From the cell containing the given text, extract its center point as (X, Y) coordinate. 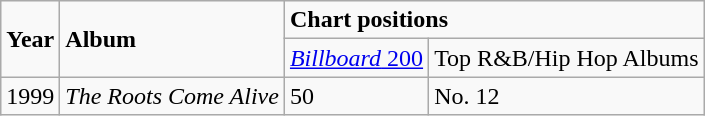
Billboard 200 (356, 58)
1999 (30, 96)
Chart positions (494, 20)
No. 12 (566, 96)
The Roots Come Alive (172, 96)
50 (356, 96)
Album (172, 39)
Year (30, 39)
Top R&B/Hip Hop Albums (566, 58)
